Pinpoint the cell where the given text exists, returning its (x, y) midpoint coordinate. 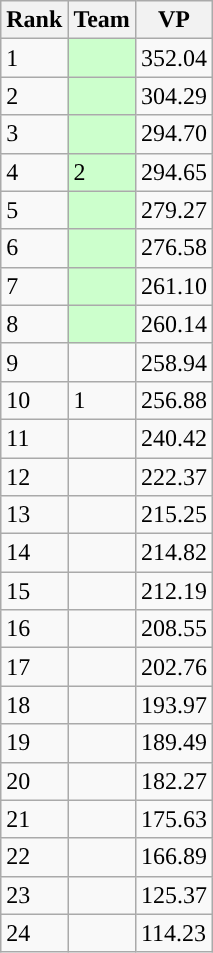
125.37 (174, 895)
22 (34, 857)
7 (34, 286)
260.14 (174, 324)
114.23 (174, 933)
258.94 (174, 362)
6 (34, 248)
12 (34, 477)
9 (34, 362)
10 (34, 400)
193.97 (174, 705)
261.10 (174, 286)
352.04 (174, 58)
Team (102, 20)
5 (34, 210)
11 (34, 438)
276.58 (174, 248)
20 (34, 781)
4 (34, 172)
16 (34, 629)
17 (34, 667)
182.27 (174, 781)
24 (34, 933)
202.76 (174, 667)
3 (34, 134)
215.25 (174, 515)
222.37 (174, 477)
212.19 (174, 591)
175.63 (174, 819)
18 (34, 705)
294.70 (174, 134)
279.27 (174, 210)
VP (174, 20)
240.42 (174, 438)
208.55 (174, 629)
8 (34, 324)
166.89 (174, 857)
14 (34, 553)
19 (34, 743)
214.82 (174, 553)
Rank (34, 20)
189.49 (174, 743)
304.29 (174, 96)
256.88 (174, 400)
23 (34, 895)
21 (34, 819)
15 (34, 591)
13 (34, 515)
294.65 (174, 172)
